Detect which cell encompasses the target text, then output its [x, y] center coordinate. 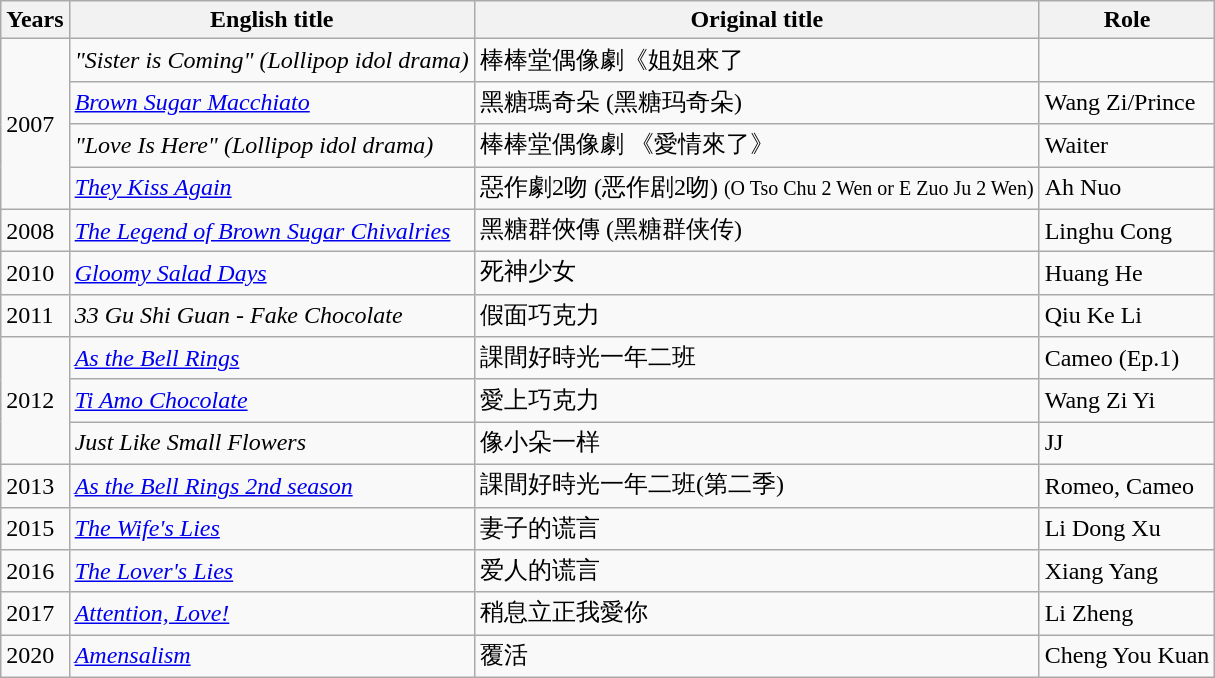
課間好時光一年二班(第二季) [756, 486]
Just Like Small Flowers [272, 444]
JJ [1127, 444]
As the Bell Rings [272, 358]
Cheng You Kuan [1127, 656]
Romeo, Cameo [1127, 486]
Qiu Ke Li [1127, 316]
"Sister is Coming" (Lollipop idol drama) [272, 60]
The Legend of Brown Sugar Chivalries [272, 230]
Attention, Love! [272, 614]
Amensalism [272, 656]
English title [272, 20]
課間好時光一年二班 [756, 358]
Brown Sugar Macchiato [272, 102]
棒棒堂偶像劇《姐姐來了 [756, 60]
Years [35, 20]
像小朵一样 [756, 444]
The Wife's Lies [272, 528]
Li Dong Xu [1127, 528]
2013 [35, 486]
爱人的谎言 [756, 572]
Original title [756, 20]
The Lover's Lies [272, 572]
Cameo (Ep.1) [1127, 358]
Xiang Yang [1127, 572]
黑糖瑪奇朵 (黑糖玛奇朵) [756, 102]
2011 [35, 316]
Wang Zi/Prince [1127, 102]
2010 [35, 274]
覆活 [756, 656]
惡作劇2吻 (恶作剧2吻) (O Tso Chu 2 Wen or E Zuo Ju 2 Wen) [756, 188]
2007 [35, 124]
Wang Zi Yi [1127, 400]
33 Gu Shi Guan - Fake Chocolate [272, 316]
Linghu Cong [1127, 230]
"Love Is Here" (Lollipop idol drama) [272, 146]
黑糖群俠傳 (黑糖群侠传) [756, 230]
Gloomy Salad Days [272, 274]
Waiter [1127, 146]
假面巧克力 [756, 316]
死神少女 [756, 274]
愛上巧克力 [756, 400]
棒棒堂偶像劇 《愛情來了》 [756, 146]
2017 [35, 614]
2008 [35, 230]
As the Bell Rings 2nd season [272, 486]
Ah Nuo [1127, 188]
Li Zheng [1127, 614]
2012 [35, 401]
稍息立正我愛你 [756, 614]
妻子的谎言 [756, 528]
Huang He [1127, 274]
Ti Amo Chocolate [272, 400]
Role [1127, 20]
2015 [35, 528]
2020 [35, 656]
They Kiss Again [272, 188]
2016 [35, 572]
